Capture the cell that displays the provided text and extract its (X, Y) central coordinate. 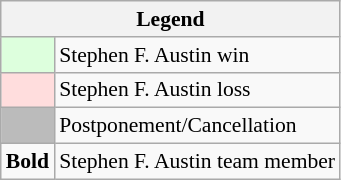
Postponement/Cancellation (197, 126)
Legend (170, 19)
Bold (28, 162)
Stephen F. Austin win (197, 55)
Stephen F. Austin loss (197, 90)
Stephen F. Austin team member (197, 162)
